Extract the [x, y] coordinate from the center of the cell holding the provided text.  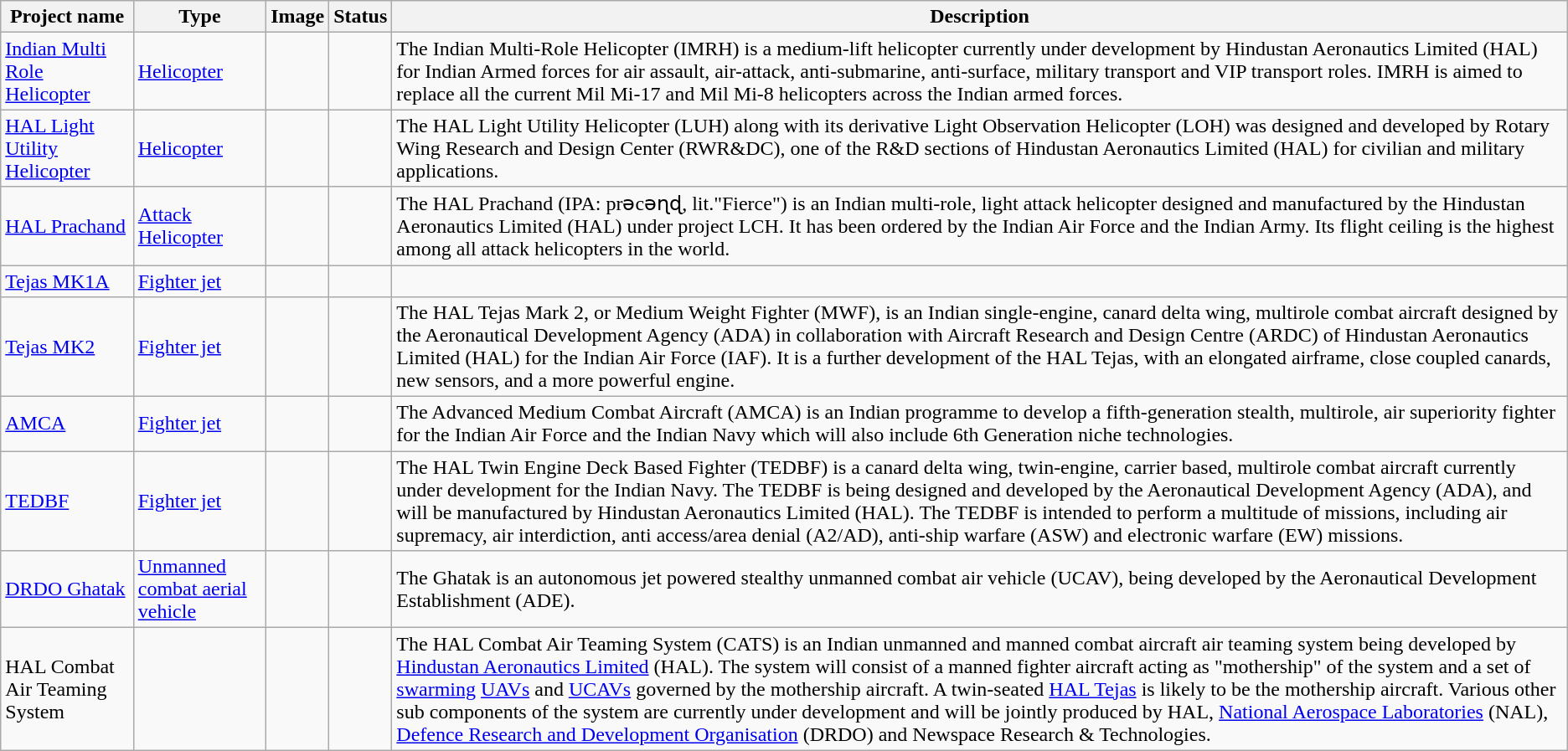
Attack Helicopter [199, 226]
Status [360, 17]
AMCA [67, 424]
HAL Combat Air Teaming System [67, 689]
Image [298, 17]
Tejas MK1A [67, 280]
Indian Multi Role Helicopter [67, 71]
Description [980, 17]
Unmanned combat aerial vehicle [199, 589]
TEDBF [67, 501]
HAL Light Utility Helicopter [67, 148]
Project name [67, 17]
DRDO Ghatak [67, 589]
HAL Prachand [67, 226]
Tejas MK2 [67, 347]
Type [199, 17]
